Determine the [X, Y] coordinate at the center of the cell enclosing the given text.  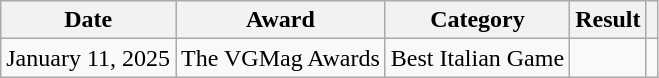
Award [281, 20]
Best Italian Game [477, 58]
Date [88, 20]
The VGMag Awards [281, 58]
Category [477, 20]
Result [608, 20]
January 11, 2025 [88, 58]
